Pinpoint the cell where the given text exists, returning its (x, y) midpoint coordinate. 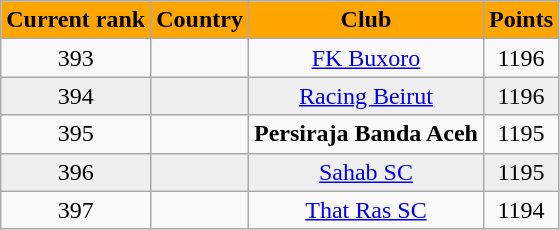
397 (76, 210)
396 (76, 172)
Current rank (76, 20)
394 (76, 96)
FK Buxoro (366, 58)
Points (520, 20)
Racing Beirut (366, 96)
395 (76, 134)
Club (366, 20)
393 (76, 58)
That Ras SC (366, 210)
Sahab SC (366, 172)
1194 (520, 210)
Persiraja Banda Aceh (366, 134)
Country (200, 20)
